Detect which cell encompasses the target text, then output its (X, Y) center coordinate. 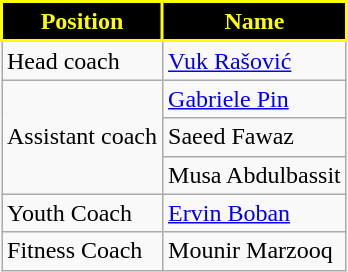
Vuk Rašović (255, 60)
Ervin Boban (255, 213)
Gabriele Pin (255, 99)
Assistant coach (82, 137)
Fitness Coach (82, 251)
Position (82, 22)
Mounir Marzooq (255, 251)
Saeed Fawaz (255, 137)
Youth Coach (82, 213)
Head coach (82, 60)
Name (255, 22)
Musa Abdulbassit (255, 175)
